Determine the (x, y) coordinate at the center of the cell enclosing the given text.  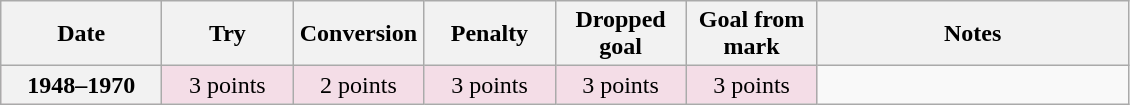
Penalty (490, 34)
Conversion (358, 34)
Goal from mark (752, 34)
Dropped goal (620, 34)
Date (82, 34)
2 points (358, 85)
1948–1970 (82, 85)
Try (228, 34)
Notes (972, 34)
